Scan for the cell matching the given text and deliver its (x, y) coordinate at center. 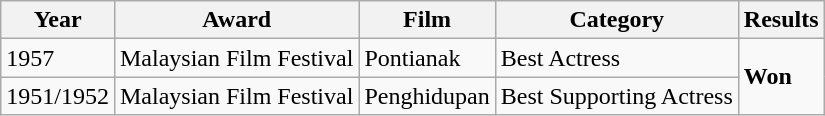
Won (781, 77)
Pontianak (427, 58)
Best Actress (616, 58)
Penghidupan (427, 96)
1951/1952 (58, 96)
Best Supporting Actress (616, 96)
Film (427, 20)
Year (58, 20)
1957 (58, 58)
Results (781, 20)
Category (616, 20)
Award (236, 20)
